Identify which cell holds the provided text, then report its [X, Y] central coordinate. 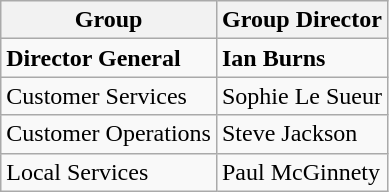
Steve Jackson [302, 134]
Group [109, 20]
Ian Burns [302, 58]
Group Director [302, 20]
Director General [109, 58]
Customer Operations [109, 134]
Local Services [109, 172]
Paul McGinnety [302, 172]
Sophie Le Sueur [302, 96]
Customer Services [109, 96]
